Search for the cell housing the specified text and yield its (X, Y) center coordinate. 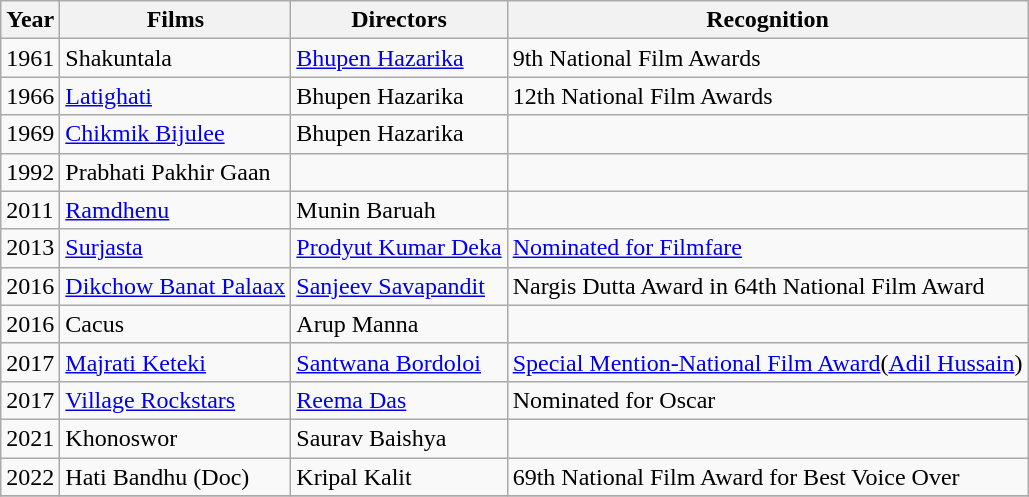
Sanjeev Savapandit (399, 286)
Reema Das (399, 400)
Ramdhenu (176, 210)
Surjasta (176, 248)
Nominated for Oscar (768, 400)
69th National Film Award for Best Voice Over (768, 477)
12th National Film Awards (768, 96)
Chikmik Bijulee (176, 134)
Shakuntala (176, 58)
Directors (399, 20)
Recognition (768, 20)
Prabhati Pakhir Gaan (176, 172)
Saurav Baishya (399, 438)
Village Rockstars (176, 400)
Munin Baruah (399, 210)
Majrati Keteki (176, 362)
Hati Bandhu (Doc) (176, 477)
Special Mention-National Film Award(Adil Hussain) (768, 362)
Prodyut Kumar Deka (399, 248)
Dikchow Banat Palaax (176, 286)
1961 (30, 58)
9th National Film Awards (768, 58)
Santwana Bordoloi (399, 362)
2011 (30, 210)
Nargis Dutta Award in 64th National Film Award (768, 286)
2021 (30, 438)
Latighati (176, 96)
2022 (30, 477)
2013 (30, 248)
1966 (30, 96)
1969 (30, 134)
Year (30, 20)
Nominated for Filmfare (768, 248)
Kripal Kalit (399, 477)
Films (176, 20)
Cacus (176, 324)
1992 (30, 172)
Arup Manna (399, 324)
Khonoswor (176, 438)
